Return (x, y) of the center of cell containing provided text 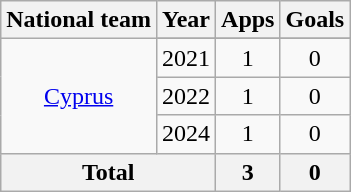
2024 (186, 134)
Apps (248, 20)
Year (186, 20)
2022 (186, 96)
Total (108, 172)
3 (248, 172)
Goals (315, 20)
Cyprus (79, 96)
2021 (186, 58)
National team (79, 20)
